Pinpoint the cell where the given text exists, returning its [x, y] midpoint coordinate. 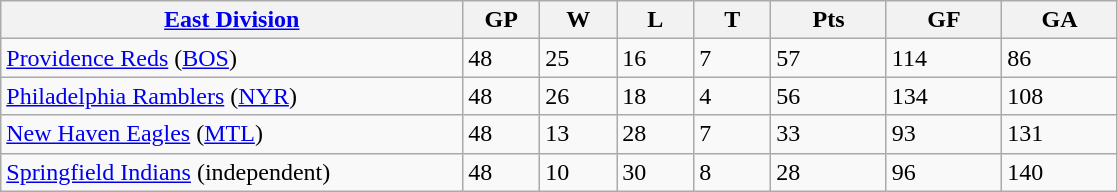
86 [1060, 58]
131 [1060, 134]
56 [829, 96]
W [578, 20]
57 [829, 58]
30 [656, 172]
New Haven Eagles (MTL) [232, 134]
8 [732, 172]
Springfield Indians (independent) [232, 172]
33 [829, 134]
Philadelphia Ramblers (NYR) [232, 96]
East Division [232, 20]
Providence Reds (BOS) [232, 58]
16 [656, 58]
4 [732, 96]
93 [944, 134]
10 [578, 172]
25 [578, 58]
134 [944, 96]
T [732, 20]
GF [944, 20]
114 [944, 58]
L [656, 20]
96 [944, 172]
GP [502, 20]
18 [656, 96]
108 [1060, 96]
Pts [829, 20]
26 [578, 96]
13 [578, 134]
140 [1060, 172]
GA [1060, 20]
